Pinpoint the cell where the given text exists, returning its [X, Y] midpoint coordinate. 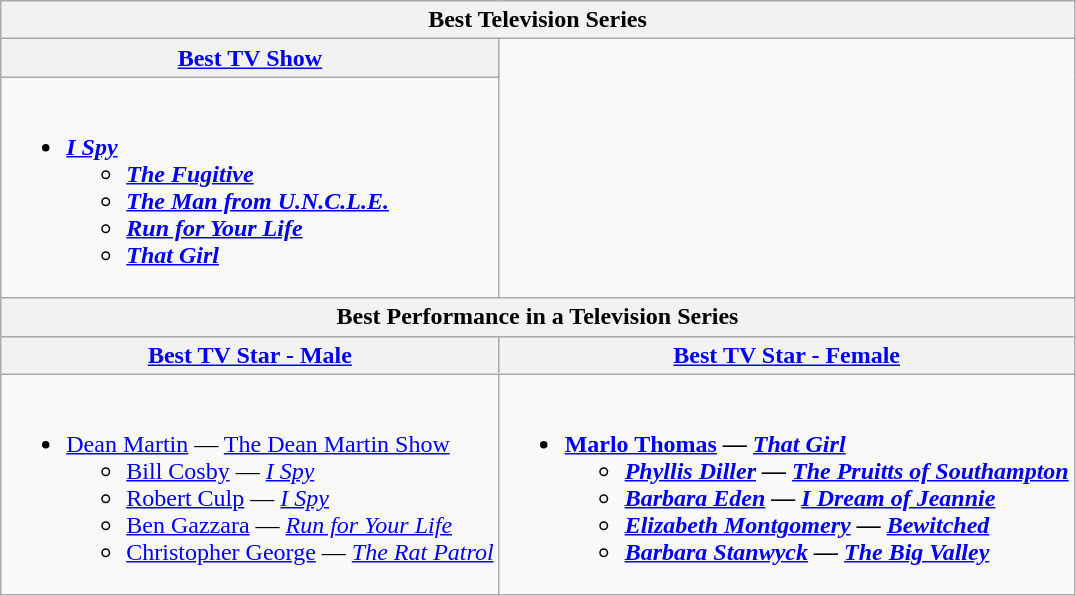
Best TV Show [250, 58]
Best Television Series [538, 20]
Best TV Star - Female [786, 355]
I SpyThe FugitiveThe Man from U.N.C.L.E.Run for Your LifeThat Girl [250, 188]
Dean Martin — The Dean Martin ShowBill Cosby — I SpyRobert Culp — I SpyBen Gazzara — Run for Your LifeChristopher George — The Rat Patrol [250, 484]
Best TV Star - Male [250, 355]
Best Performance in a Television Series [538, 317]
